From the cell containing the given text, extract its center point as [X, Y] coordinate. 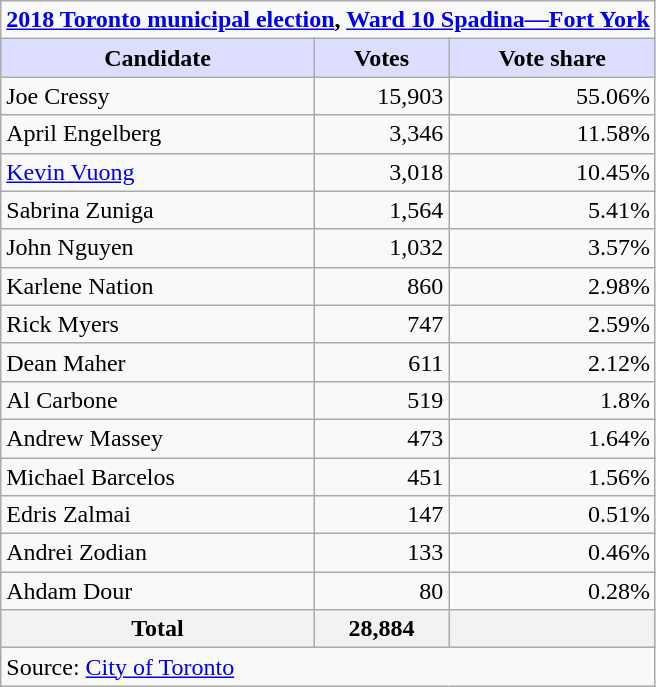
2.12% [552, 362]
519 [381, 400]
0.28% [552, 591]
1.56% [552, 477]
Al Carbone [158, 400]
Source: City of Toronto [328, 667]
Michael Barcelos [158, 477]
1.8% [552, 400]
147 [381, 515]
Candidate [158, 58]
Votes [381, 58]
2.98% [552, 286]
0.51% [552, 515]
0.46% [552, 553]
1,564 [381, 210]
Andrei Zodian [158, 553]
80 [381, 591]
Karlene Nation [158, 286]
Rick Myers [158, 324]
10.45% [552, 172]
15,903 [381, 96]
Andrew Massey [158, 438]
747 [381, 324]
2018 Toronto municipal election, Ward 10 Spadina—Fort York [328, 20]
2.59% [552, 324]
Total [158, 629]
611 [381, 362]
451 [381, 477]
April Engelberg [158, 134]
John Nguyen [158, 248]
5.41% [552, 210]
Ahdam Dour [158, 591]
55.06% [552, 96]
Vote share [552, 58]
133 [381, 553]
Sabrina Zuniga [158, 210]
3.57% [552, 248]
1,032 [381, 248]
11.58% [552, 134]
Dean Maher [158, 362]
Kevin Vuong [158, 172]
1.64% [552, 438]
Joe Cressy [158, 96]
860 [381, 286]
Edris Zalmai [158, 515]
3,018 [381, 172]
473 [381, 438]
28,884 [381, 629]
3,346 [381, 134]
